Output the [X, Y] coordinate of the center of the cell containing the given text.  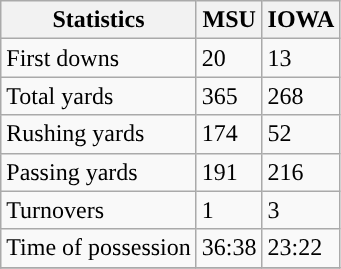
174 [229, 134]
Rushing yards [99, 134]
36:38 [229, 248]
MSU [229, 20]
52 [301, 134]
Turnovers [99, 210]
13 [301, 58]
3 [301, 210]
Statistics [99, 20]
Time of possession [99, 248]
First downs [99, 58]
216 [301, 172]
191 [229, 172]
365 [229, 96]
268 [301, 96]
Passing yards [99, 172]
23:22 [301, 248]
20 [229, 58]
Total yards [99, 96]
1 [229, 210]
IOWA [301, 20]
